Determine the (X, Y) coordinate at the center of the cell enclosing the given text.  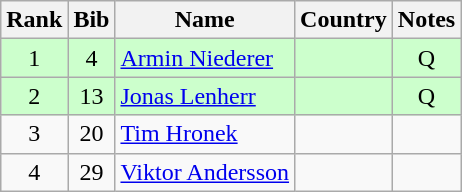
Armin Niederer (205, 58)
3 (34, 134)
Jonas Lenherr (205, 96)
Rank (34, 20)
13 (92, 96)
Bib (92, 20)
Tim Hronek (205, 134)
Viktor Andersson (205, 172)
Country (344, 20)
2 (34, 96)
Name (205, 20)
1 (34, 58)
Notes (426, 20)
20 (92, 134)
29 (92, 172)
